Detect which cell encompasses the target text, then output its (x, y) center coordinate. 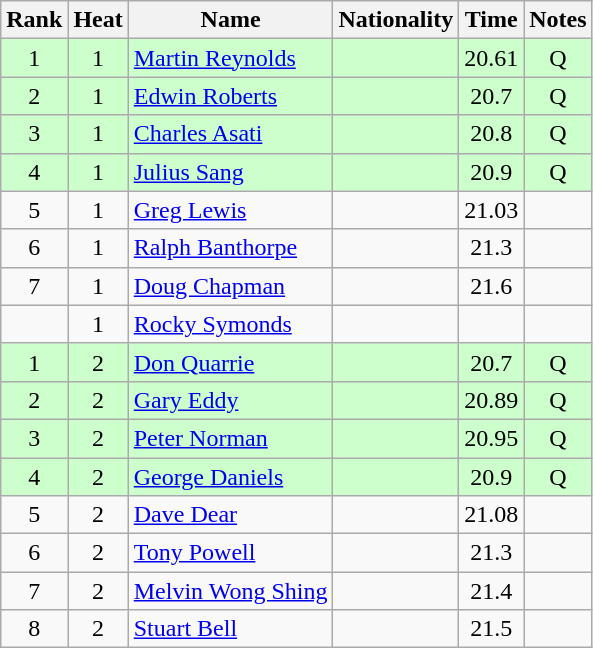
Don Quarrie (230, 362)
21.03 (492, 210)
20.95 (492, 438)
21.6 (492, 286)
Rocky Symonds (230, 324)
Peter Norman (230, 438)
Tony Powell (230, 553)
Charles Asati (230, 134)
21.08 (492, 515)
20.8 (492, 134)
20.61 (492, 58)
Melvin Wong Shing (230, 591)
Julius Sang (230, 172)
Dave Dear (230, 515)
George Daniels (230, 477)
Notes (558, 20)
8 (34, 629)
Name (230, 20)
Doug Chapman (230, 286)
21.5 (492, 629)
Nationality (396, 20)
Time (492, 20)
21.4 (492, 591)
Edwin Roberts (230, 96)
Greg Lewis (230, 210)
Gary Eddy (230, 400)
20.89 (492, 400)
Martin Reynolds (230, 58)
Ralph Banthorpe (230, 248)
Rank (34, 20)
Heat (98, 20)
Stuart Bell (230, 629)
